Extract the (x, y) coordinate from the center of the cell holding the provided text.  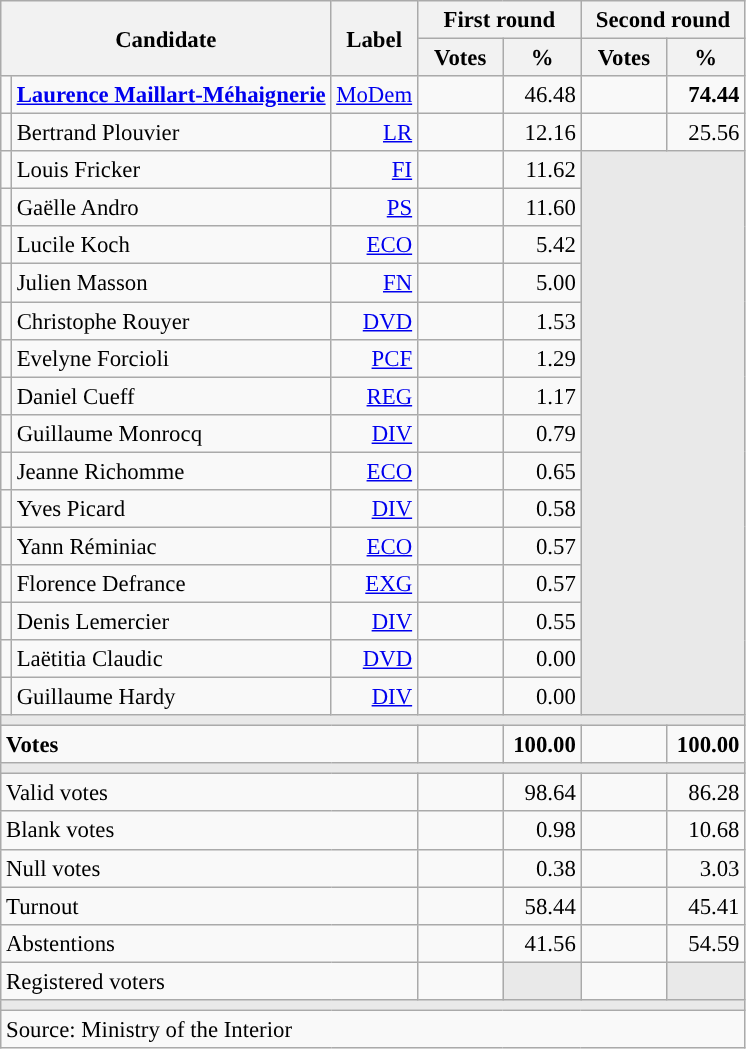
Guillaume Monrocq (171, 433)
86.28 (706, 793)
Gaëlle Andro (171, 208)
REG (374, 396)
Yves Picard (171, 509)
Second round (663, 20)
Yann Réminiac (171, 546)
5.00 (542, 283)
FN (374, 283)
1.17 (542, 396)
LR (374, 133)
0.38 (542, 868)
Denis Lemercier (171, 621)
98.64 (542, 793)
PS (374, 208)
Abstentions (210, 943)
11.60 (542, 208)
FI (374, 170)
Registered voters (210, 981)
41.56 (542, 943)
Guillaume Hardy (171, 697)
46.48 (542, 95)
Candidate (166, 38)
Source: Ministry of the Interior (373, 1029)
MoDem (374, 95)
11.62 (542, 170)
Florence Defrance (171, 584)
Bertrand Plouvier (171, 133)
Turnout (210, 906)
3.03 (706, 868)
Label (374, 38)
0.58 (542, 509)
25.56 (706, 133)
5.42 (542, 245)
1.29 (542, 358)
1.53 (542, 321)
10.68 (706, 831)
First round (499, 20)
Christophe Rouyer (171, 321)
54.59 (706, 943)
45.41 (706, 906)
Louis Fricker (171, 170)
0.55 (542, 621)
Jeanne Richomme (171, 471)
Blank votes (210, 831)
EXG (374, 584)
Laëtitia Claudic (171, 659)
0.79 (542, 433)
Daniel Cueff (171, 396)
58.44 (542, 906)
0.65 (542, 471)
Valid votes (210, 793)
Lucile Koch (171, 245)
Null votes (210, 868)
0.98 (542, 831)
Evelyne Forcioli (171, 358)
74.44 (706, 95)
PCF (374, 358)
Laurence Maillart-Méhaignerie (171, 95)
12.16 (542, 133)
Julien Masson (171, 283)
